Search for the cell housing the specified text and yield its [x, y] center coordinate. 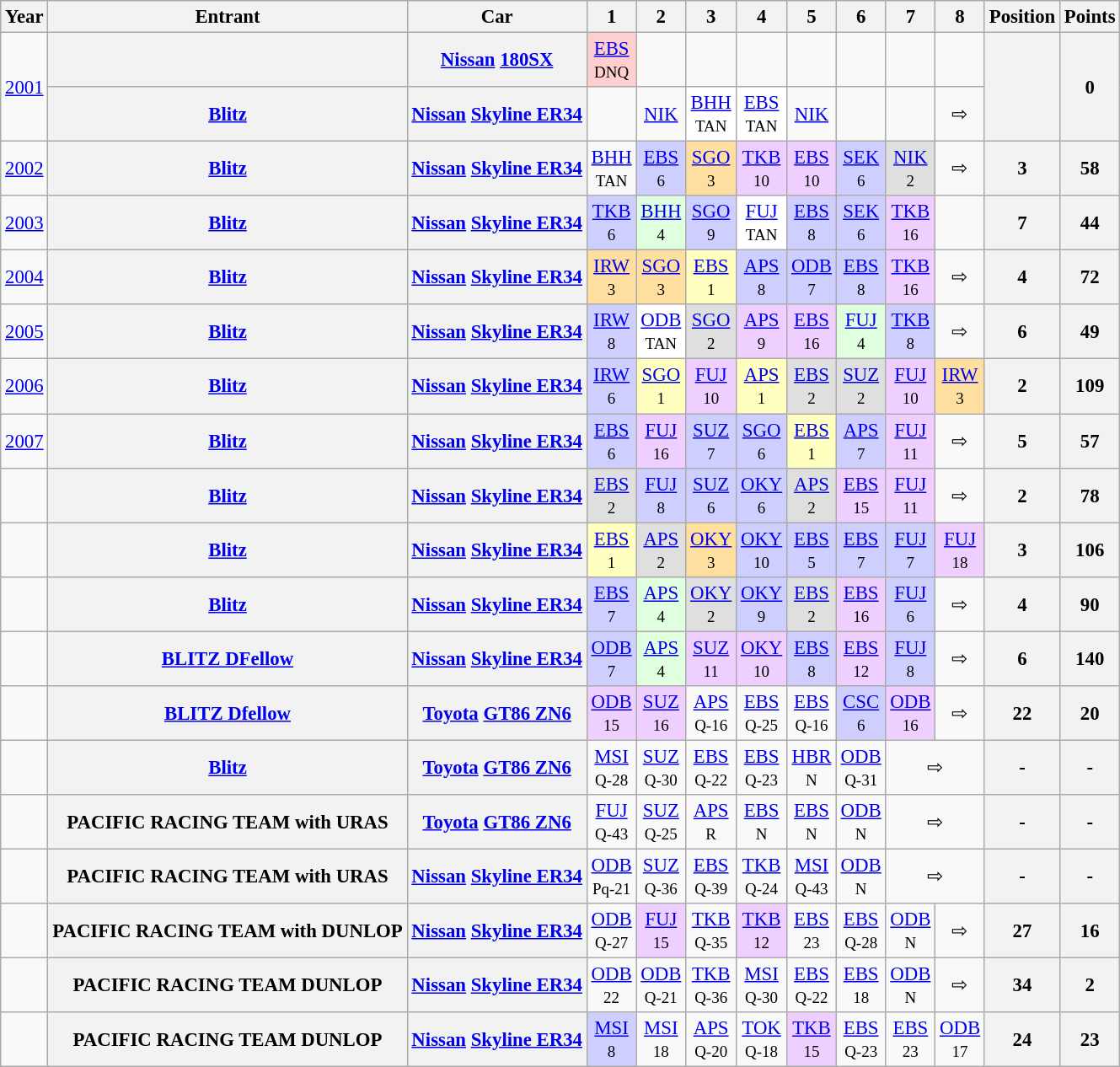
SUZ16 [661, 713]
EBS15 [861, 496]
TKB6 [612, 223]
90 [1091, 603]
22 [1021, 713]
EBSDNQ [612, 61]
MSI8 [612, 1040]
SUZ7 [711, 442]
EBSQ-25 [762, 713]
IRW8 [612, 332]
FUJTAN [762, 223]
SUZ6 [711, 496]
MSI18 [661, 1040]
TKBQ-24 [762, 877]
Nissan 180SX [497, 61]
EBS18 [861, 986]
2002 [24, 169]
16 [1091, 930]
8 [961, 17]
TKBQ-35 [711, 930]
EBS10 [812, 169]
SGO9 [711, 223]
TKB8 [910, 332]
Year [24, 17]
ODBPq-21 [612, 877]
58 [1091, 169]
FUJQ-43 [612, 823]
ODB15 [612, 713]
MSIQ-28 [612, 767]
APS1 [762, 386]
TKB12 [762, 930]
109 [1091, 386]
ODB17 [961, 1040]
TKB15 [812, 1040]
SGO1 [661, 386]
OKY2 [711, 603]
APS7 [861, 442]
Position [1021, 17]
OKY9 [762, 603]
0 [1091, 88]
FUJ4 [861, 332]
EBSTAN [762, 115]
20 [1091, 713]
BLITZ Dfellow [228, 713]
FUJ15 [661, 930]
2006 [24, 386]
MSIQ-43 [812, 877]
ODBTAN [661, 332]
FUJ18 [961, 550]
FUJ6 [910, 603]
2007 [24, 442]
APSQ-16 [711, 713]
2004 [24, 278]
ODBQ-31 [861, 767]
ODB22 [612, 986]
TOKQ-18 [762, 1040]
OKY6 [762, 496]
34 [1021, 986]
23 [1091, 1040]
APSQ-20 [711, 1040]
57 [1091, 442]
PACIFIC RACING TEAM with DUNLOP [228, 930]
APS9 [762, 332]
72 [1091, 278]
Car [497, 17]
IRW6 [612, 386]
EBSQ-28 [861, 930]
106 [1091, 550]
140 [1091, 659]
ODBQ-27 [612, 930]
49 [1091, 332]
SGO6 [762, 442]
FUJ7 [910, 550]
FUJ16 [661, 442]
EBS5 [812, 550]
APSR [711, 823]
2001 [24, 88]
SUZQ-25 [661, 823]
2005 [24, 332]
EBSQ-39 [711, 877]
HBRN [812, 767]
2003 [24, 223]
MSIQ-30 [762, 986]
1 [612, 17]
EBSQ-16 [812, 713]
SUZ2 [861, 386]
BLITZ DFellow [228, 659]
OKY3 [711, 550]
SUZQ-30 [661, 767]
78 [1091, 496]
APS8 [762, 278]
Entrant [228, 17]
24 [1021, 1040]
BHH4 [661, 223]
44 [1091, 223]
SUZQ-36 [661, 877]
ODBQ-21 [661, 986]
NIK2 [910, 169]
ODB16 [910, 713]
Points [1091, 17]
27 [1021, 930]
EBS12 [861, 659]
CSC6 [861, 713]
SUZ11 [711, 659]
TKB10 [762, 169]
TKBQ-36 [711, 986]
SGO2 [711, 332]
